Determine the [x, y] coordinate at the center of the cell enclosing the given text.  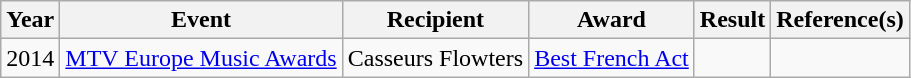
MTV Europe Music Awards [201, 58]
Event [201, 20]
Casseurs Flowters [435, 58]
2014 [30, 58]
Best French Act [612, 58]
Recipient [435, 20]
Result [732, 20]
Year [30, 20]
Award [612, 20]
Reference(s) [840, 20]
